Provide the (x, y) coordinate of the cell's center where the given text is located.  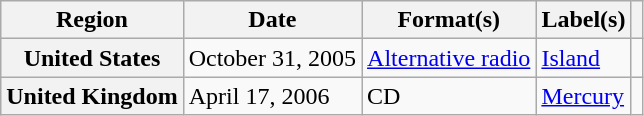
Alternative radio (449, 58)
Mercury (584, 96)
October 31, 2005 (272, 58)
Island (584, 58)
April 17, 2006 (272, 96)
Region (92, 20)
United Kingdom (92, 96)
Format(s) (449, 20)
Date (272, 20)
CD (449, 96)
Label(s) (584, 20)
United States (92, 58)
